Scan for the cell matching the given text and deliver its [x, y] coordinate at center. 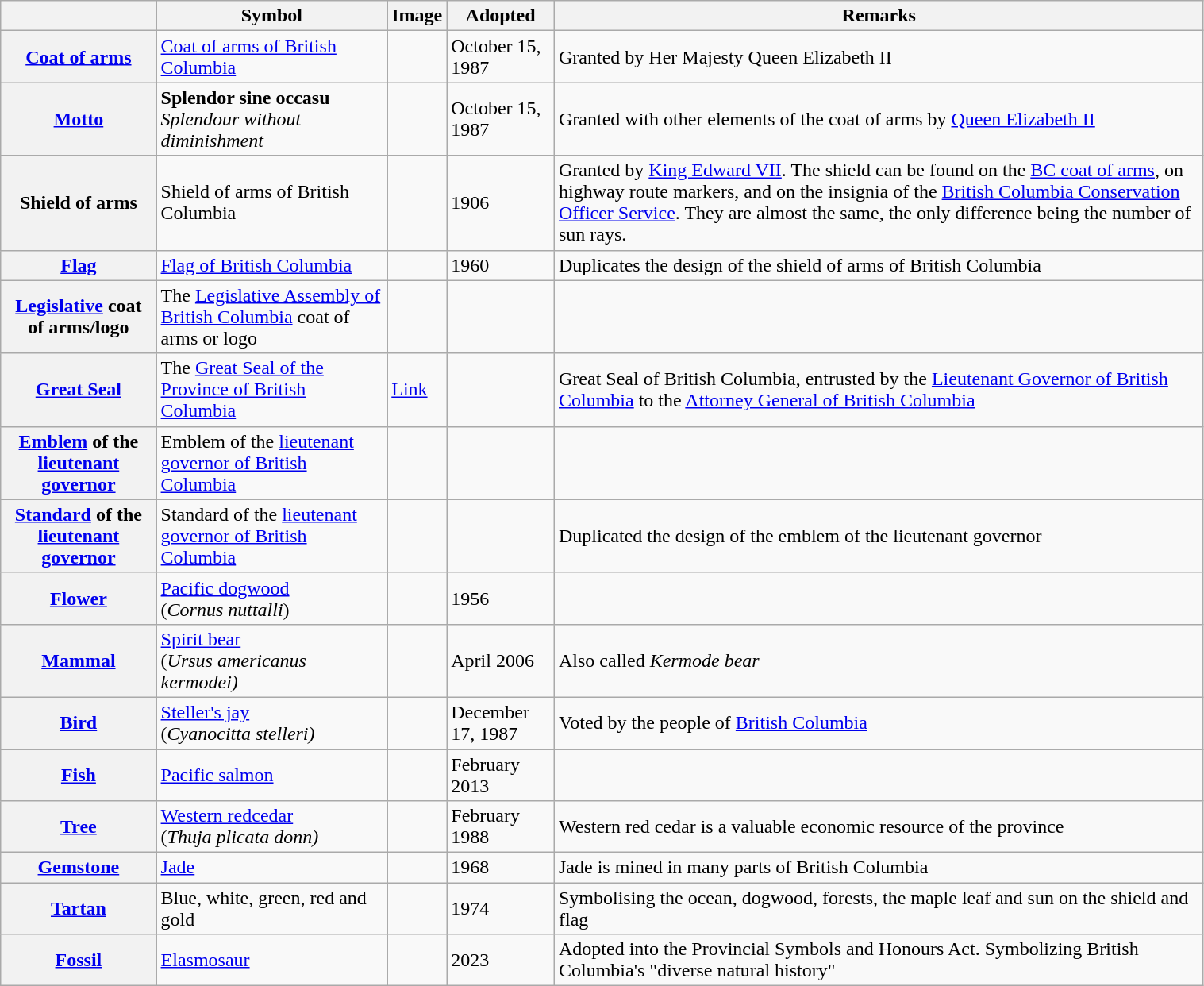
Pacific salmon [271, 775]
Great Seal of British Columbia, entrusted by the Lieutenant Governor of British Columbia to the Attorney General of British Columbia [879, 390]
Adopted [501, 16]
Fossil [79, 961]
Mammal [79, 661]
Legislative coat of arms/logo [79, 317]
2023 [501, 961]
Flag [79, 265]
Standard of the lieutenant governor of British Columbia [271, 536]
Duplicated the design of the emblem of the lieutenant governor [879, 536]
Splendor sine occasu Splendour without diminishment [271, 119]
Adopted into the Provincial Symbols and Honours Act. Symbolizing British Columbia's "diverse natural history" [879, 961]
Great Seal [79, 390]
Symbolising the ocean, dogwood, forests, the maple leaf and sun on the shield and flag [879, 908]
1974 [501, 908]
Jade is mined in many parts of British Columbia [879, 868]
Western redcedar(Thuja plicata donn) [271, 827]
Flower [79, 599]
Coat of arms [79, 57]
Voted by the people of British Columbia [879, 722]
Bird [79, 722]
Emblem of the lieutenant governor [79, 463]
Tree [79, 827]
1968 [501, 868]
Elasmosaur [271, 961]
Standard of the lieutenant governor [79, 536]
April 2006 [501, 661]
Shield of arms [79, 203]
Flag of British Columbia [271, 265]
Spirit bear(Ursus americanus kermodei) [271, 661]
Gemstone [79, 868]
The Legislative Assembly of British Columbia coat of arms or logo [271, 317]
Coat of arms of British Columbia [271, 57]
Duplicates the design of the shield of arms of British Columbia [879, 265]
Granted by Her Majesty Queen Elizabeth II [879, 57]
Tartan [79, 908]
Emblem of the lieutenant governor of British Columbia [271, 463]
Blue, white, green, red and gold [271, 908]
Also called Kermode bear [879, 661]
Symbol [271, 16]
Pacific dogwood(Cornus nuttalli) [271, 599]
Granted with other elements of the coat of arms by Queen Elizabeth II [879, 119]
Shield of arms of British Columbia [271, 203]
December 17, 1987 [501, 722]
Fish [79, 775]
Link [417, 390]
Remarks [879, 16]
Steller's jay(Cyanocitta stelleri) [271, 722]
Image [417, 16]
1960 [501, 265]
Motto [79, 119]
1956 [501, 599]
The Great Seal of the Province of British Columbia [271, 390]
Western red cedar is a valuable economic resource of the province [879, 827]
1906 [501, 203]
February 1988 [501, 827]
Jade [271, 868]
February 2013 [501, 775]
